Extract the [X, Y] coordinate from the center of the cell holding the provided text.  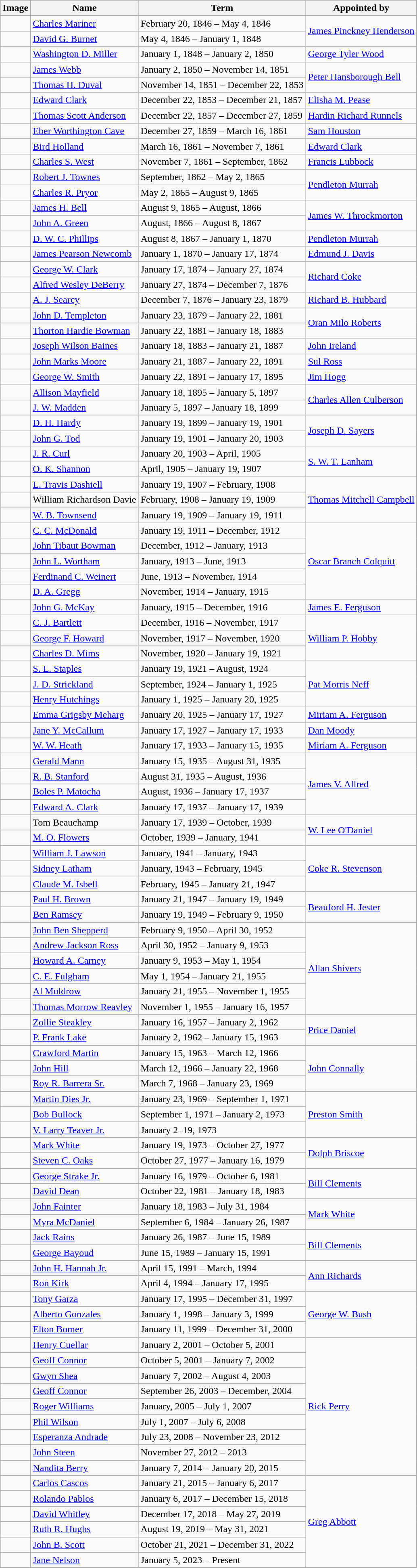
January, 1915 – December, 1916 [222, 607]
Tom Beauchamp [85, 822]
January 19, 1907 – February, 1908 [222, 484]
John A. Green [85, 223]
D. H. Hardy [85, 423]
July 23, 2008 – November 23, 2012 [222, 1437]
May 1, 1954 – January 21, 1955 [222, 976]
James Pearson Newcomb [85, 254]
April 30, 1952 – January 9, 1953 [222, 945]
Boles P. Matocha [85, 792]
Sam Houston [361, 131]
David Dean [85, 1191]
Charles Mariner [85, 23]
July 1, 2007 – July 6, 2008 [222, 1421]
John B. Scott [85, 1545]
Term [222, 8]
William P. Hobby [361, 638]
April 4, 1994 – January 17, 1995 [222, 1283]
C. E. Fulgham [85, 976]
January 23, 1879 – January 22, 1881 [222, 315]
Ann Richards [361, 1276]
January 22, 1881 – January 18, 1883 [222, 331]
January 17, 1927 – January 17, 1933 [222, 730]
November 1, 1955 – January 16, 1957 [222, 1007]
September 6, 1984 – January 26, 1987 [222, 1222]
D. A. Gregg [85, 592]
January 5, 1897 – January 18, 1899 [222, 407]
Alberto Gonzales [85, 1314]
April, 1905 – January 19, 1907 [222, 469]
Henry Cuellar [85, 1345]
Carlos Cascos [85, 1483]
James W. Throckmorton [361, 216]
January 19, 1973 – October 27, 1977 [222, 1145]
Elton Bomer [85, 1329]
Bob Bullock [85, 1114]
January 26, 1987 – June 15, 1989 [222, 1237]
Hardin Richard Runnels [361, 115]
Pat Morris Neff [361, 684]
February, 1945 – January 21, 1947 [222, 884]
A. J. Searcy [85, 300]
Allan Shivers [361, 968]
M. O. Flowers [85, 838]
Edward A. Clark [85, 807]
John Ireland [361, 346]
January 2–19, 1973 [222, 1130]
January 19, 1909 – January 19, 1911 [222, 515]
April 15, 1991 – March, 1994 [222, 1268]
Thomas Scott Anderson [85, 115]
January 19, 1949 – February 9, 1950 [222, 914]
Dolph Briscoe [361, 1153]
September 26, 2003 – December, 2004 [222, 1391]
Thomas Morrow Reavley [85, 1007]
January 7, 2014 – January 20, 2015 [222, 1468]
December 7, 1876 – January 23, 1879 [222, 300]
Gerald Mann [85, 761]
Charles Allen Culberson [361, 400]
James V. Allred [361, 784]
January, 1941 – January, 1943 [222, 853]
January 1, 1848 – January 2, 1850 [222, 54]
January 1, 1998 – January 3, 1999 [222, 1314]
George Strake Jr. [85, 1176]
January 22, 1891 – January 17, 1895 [222, 377]
August 9, 1865 – August, 1866 [222, 208]
C. C. McDonald [85, 530]
Henry Hutchings [85, 700]
October 22, 1981 – January 18, 1983 [222, 1191]
Claude M. Isbell [85, 884]
George W. Clark [85, 269]
John Fainter [85, 1207]
January 18, 1895 – January 5, 1897 [222, 392]
Oran Milo Roberts [361, 323]
Crawford Martin [85, 1053]
December, 1912 – January, 1913 [222, 546]
John L. Wortham [85, 561]
David Whitley [85, 1514]
Rolando Pablos [85, 1499]
Joseph D. Sayers [361, 430]
January 19, 1899 – January 19, 1901 [222, 423]
Roger Williams [85, 1406]
Joseph Wilson Baines [85, 346]
August 31, 1935 – August, 1936 [222, 776]
October, 1939 – January, 1941 [222, 838]
James H. Bell [85, 208]
C. J. Bartlett [85, 623]
January 19, 1921 – August, 1924 [222, 669]
November 14, 1851 – December 22, 1853 [222, 85]
January 18, 1983 – July 31, 1984 [222, 1207]
January 5, 2023 – Present [222, 1560]
January 15, 1935 – August 31, 1935 [222, 761]
Sul Ross [361, 361]
November 27, 2012 – 2013 [222, 1453]
Charles R. Pryor [85, 193]
January 9, 1953 – May 1, 1954 [222, 961]
January 19, 1901 – January 20, 1903 [222, 438]
January 1, 1925 – January 20, 1925 [222, 700]
November, 1914 – January, 1915 [222, 592]
June 15, 1989 – January 15, 1991 [222, 1253]
Thomas Mitchell Campbell [361, 500]
Al Muldrow [85, 992]
November, 1917 – November, 1920 [222, 638]
J. W. Madden [85, 407]
W. W. Heath [85, 746]
R. B. Stanford [85, 776]
January 2, 2001 – October 5, 2001 [222, 1345]
Eber Worthington Cave [85, 131]
John Hill [85, 1068]
December 22, 1857 – December 27, 1859 [222, 115]
Phil Wilson [85, 1421]
Richard Coke [361, 277]
Dan Moody [361, 730]
January 16, 1957 – January 2, 1962 [222, 1022]
January 21, 1887 – January 22, 1891 [222, 361]
J. R. Curl [85, 454]
Roy R. Barrera Sr. [85, 1084]
Coke R. Stevenson [361, 868]
January 17, 1874 – January 27, 1874 [222, 269]
January 21, 1947 – January 19, 1949 [222, 899]
Gwyn Shea [85, 1375]
Charles S. West [85, 161]
Oscar Branch Colquitt [361, 561]
Andrew Jackson Ross [85, 945]
December, 1916 – November, 1917 [222, 623]
January 11, 1999 – December 31, 2000 [222, 1329]
David G. Burnet [85, 39]
February 9, 1950 – April 30, 1952 [222, 930]
James Webb [85, 69]
L. Travis Dashiell [85, 484]
Elisha M. Pease [361, 100]
March 16, 1861 – November 7, 1861 [222, 146]
September 1, 1971 – January 2, 1973 [222, 1114]
Myra McDaniel [85, 1222]
September, 1924 – January 1, 1925 [222, 684]
Francis Lubbock [361, 161]
Price Daniel [361, 1030]
V. Larry Teaver Jr. [85, 1130]
O. K. Shannon [85, 469]
W. B. Townsend [85, 515]
Howard A. Carney [85, 961]
October 27, 1977 – January 16, 1979 [222, 1160]
January 17, 1937 – January 17, 1939 [222, 807]
Edmund J. Davis [361, 254]
Jim Hogg [361, 377]
John Tibaut Bowman [85, 546]
Image [15, 8]
Sidney Latham [85, 868]
January, 1913 – June, 1913 [222, 561]
December 22, 1853 – December 21, 1857 [222, 100]
January 21, 2015 – January 6, 2017 [222, 1483]
January 7, 2002 – August 4, 2003 [222, 1375]
Steven C. Oaks [85, 1160]
John Marks Moore [85, 361]
William Richardson Davie [85, 500]
Thomas H. Duval [85, 85]
May 2, 1865 – August 9, 1865 [222, 193]
Richard B. Hubbard [361, 300]
Jane Y. McCallum [85, 730]
March 12, 1966 – January 22, 1968 [222, 1068]
Nandita Berry [85, 1468]
Ben Ramsey [85, 914]
P. Frank Lake [85, 1038]
October 21, 2021 – December 31, 2022 [222, 1545]
March 7, 1968 – January 23, 1969 [222, 1084]
November 7, 1861 – September, 1862 [222, 161]
William J. Lawson [85, 853]
John Connally [361, 1068]
August 8, 1867 – January 1, 1870 [222, 239]
January 2, 1850 – November 14, 1851 [222, 69]
January 2, 1962 – January 15, 1963 [222, 1038]
John Steen [85, 1453]
January 6, 2017 – December 15, 2018 [222, 1499]
Emma Grigsby Meharg [85, 715]
Ron Kirk [85, 1283]
January 16, 1979 – October 6, 1981 [222, 1176]
January 17, 1995 – December 31, 1997 [222, 1299]
S. W. T. Lanham [361, 461]
January 23, 1969 – September 1, 1971 [222, 1099]
George W. Smith [85, 377]
Jane Nelson [85, 1560]
Appointed by [361, 8]
Ruth R. Hughs [85, 1529]
Robert J. Townes [85, 177]
February 20, 1846 – May 4, 1846 [222, 23]
January 17, 1933 – January 15, 1935 [222, 746]
Martin Dies Jr. [85, 1099]
George W. Bush [361, 1314]
Bird Holland [85, 146]
December 27, 1859 – March 16, 1861 [222, 131]
Beauford H. Jester [361, 907]
Zollie Steakley [85, 1022]
February, 1908 – January 19, 1909 [222, 500]
January 15, 1963 – March 12, 1966 [222, 1053]
January 18, 1883 – January 21, 1887 [222, 346]
January 1, 1870 – January 17, 1874 [222, 254]
September, 1862 – May 2, 1865 [222, 177]
James Pinckney Henderson [361, 31]
John G. McKay [85, 607]
D. W. C. Phillips [85, 239]
January 20, 1925 – January 17, 1927 [222, 715]
Rick Perry [361, 1407]
January 17, 1939 – October, 1939 [222, 822]
John Ben Shepperd [85, 930]
Jack Rains [85, 1237]
Allison Mayfield [85, 392]
May 4, 1846 – January 1, 1848 [222, 39]
January 19, 1911 – December, 1912 [222, 530]
Alfred Wesley DeBerry [85, 285]
John G. Tod [85, 438]
Esperanza Andrade [85, 1437]
Greg Abbott [361, 1522]
November, 1920 – January 19, 1921 [222, 653]
January 27, 1874 – December 7, 1876 [222, 285]
August, 1936 – January 17, 1937 [222, 792]
October 5, 2001 – January 7, 2002 [222, 1360]
January, 1943 – February, 1945 [222, 868]
Charles D. Mims [85, 653]
S. L. Staples [85, 669]
January 20, 1903 – April, 1905 [222, 454]
George F. Howard [85, 638]
Washington D. Miller [85, 54]
August 19, 2019 – May 31, 2021 [222, 1529]
January, 2005 – July 1, 2007 [222, 1406]
December 17, 2018 – May 27, 2019 [222, 1514]
Tony Garza [85, 1299]
Peter Hansborough Bell [361, 77]
June, 1913 – November, 1914 [222, 576]
August, 1866 – August 8, 1867 [222, 223]
J. D. Strickland [85, 684]
W. Lee O'Daniel [361, 830]
James E. Ferguson [361, 607]
Preston Smith [361, 1114]
George Bayoud [85, 1253]
Name [85, 8]
Thorton Hardie Bowman [85, 331]
John D. Templeton [85, 315]
George Tyler Wood [361, 54]
Ferdinand C. Weinert [85, 576]
John H. Hannah Jr. [85, 1268]
Paul H. Brown [85, 899]
January 21, 1955 – November 1, 1955 [222, 992]
